Search for the cell housing the specified text and yield its [X, Y] center coordinate. 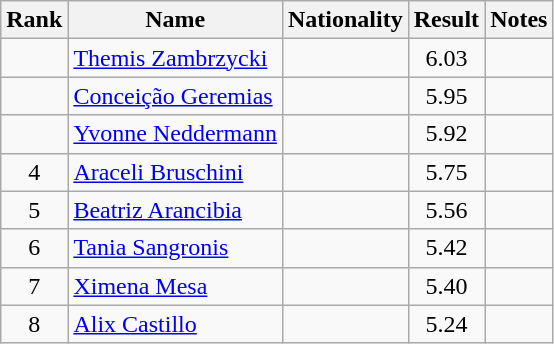
6.03 [446, 58]
Ximena Mesa [176, 286]
5.95 [446, 96]
5.24 [446, 324]
5.56 [446, 210]
Beatriz Arancibia [176, 210]
Result [446, 20]
5.40 [446, 286]
Themis Zambrzycki [176, 58]
Yvonne Neddermann [176, 134]
Notes [519, 20]
5 [34, 210]
Rank [34, 20]
Name [176, 20]
4 [34, 172]
5.75 [446, 172]
Nationality [345, 20]
Tania Sangronis [176, 248]
6 [34, 248]
5.42 [446, 248]
Araceli Bruschini [176, 172]
5.92 [446, 134]
8 [34, 324]
Conceição Geremias [176, 96]
7 [34, 286]
Alix Castillo [176, 324]
